Search for the cell housing the specified text and yield its [x, y] center coordinate. 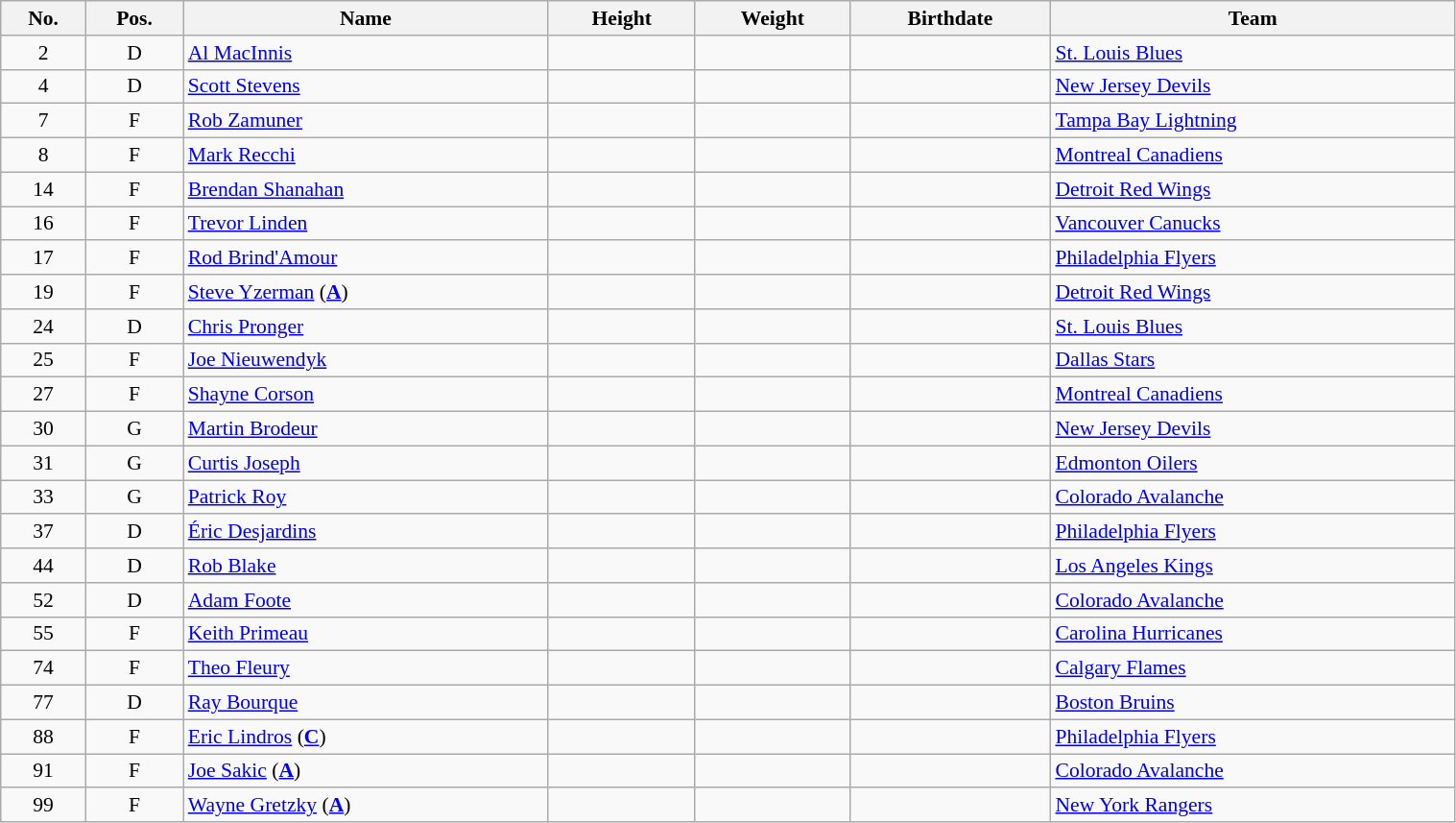
99 [44, 806]
37 [44, 532]
55 [44, 634]
Keith Primeau [366, 634]
88 [44, 737]
16 [44, 224]
Brendan Shanahan [366, 189]
17 [44, 258]
31 [44, 463]
Joe Nieuwendyk [366, 360]
Wayne Gretzky (A) [366, 806]
No. [44, 18]
8 [44, 156]
Al MacInnis [366, 53]
14 [44, 189]
52 [44, 600]
Rob Zamuner [366, 121]
30 [44, 429]
Rob Blake [366, 566]
44 [44, 566]
New York Rangers [1253, 806]
25 [44, 360]
Trevor Linden [366, 224]
Eric Lindros (C) [366, 737]
Joe Sakic (A) [366, 771]
Weight [772, 18]
Los Angeles Kings [1253, 566]
Theo Fleury [366, 668]
33 [44, 497]
Scott Stevens [366, 86]
Dallas Stars [1253, 360]
24 [44, 327]
4 [44, 86]
Rod Brind'Amour [366, 258]
Vancouver Canucks [1253, 224]
91 [44, 771]
Mark Recchi [366, 156]
Carolina Hurricanes [1253, 634]
Shayne Corson [366, 395]
Team [1253, 18]
Boston Bruins [1253, 703]
Ray Bourque [366, 703]
74 [44, 668]
Chris Pronger [366, 327]
Adam Foote [366, 600]
Tampa Bay Lightning [1253, 121]
Patrick Roy [366, 497]
7 [44, 121]
Calgary Flames [1253, 668]
Curtis Joseph [366, 463]
27 [44, 395]
Birthdate [950, 18]
2 [44, 53]
Edmonton Oilers [1253, 463]
Name [366, 18]
Éric Desjardins [366, 532]
Pos. [134, 18]
Height [622, 18]
Martin Brodeur [366, 429]
Steve Yzerman (A) [366, 292]
19 [44, 292]
77 [44, 703]
